Output the (x, y) coordinate of the center of the cell containing the given text.  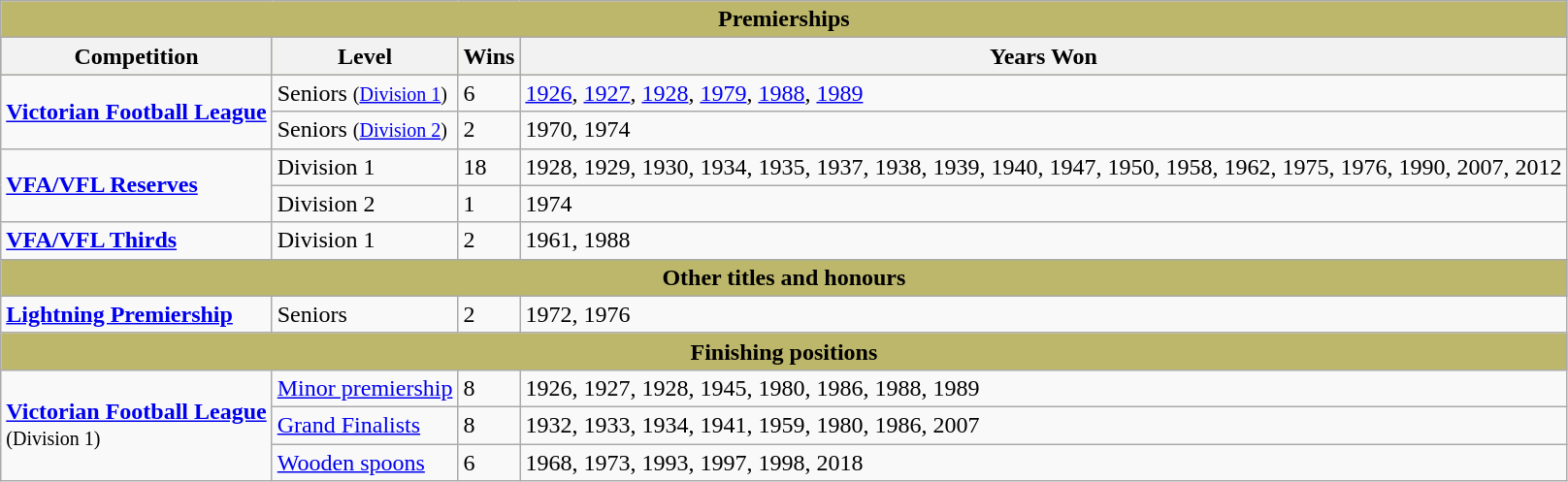
1 (489, 204)
18 (489, 167)
Lightning Premiership (136, 314)
Finishing positions (784, 351)
1968, 1973, 1993, 1997, 1998, 2018 (1044, 463)
Premierships (784, 19)
1961, 1988 (1044, 241)
Minor premiership (365, 388)
Victorian Football League(Division 1) (136, 425)
Division 2 (365, 204)
Level (365, 56)
Competition (136, 56)
Seniors (Division 2) (365, 130)
Grand Finalists (365, 425)
Wooden spoons (365, 463)
Years Won (1044, 56)
1928, 1929, 1930, 1934, 1935, 1937, 1938, 1939, 1940, 1947, 1950, 1958, 1962, 1975, 1976, 1990, 2007, 2012 (1044, 167)
VFA/VFL Reserves (136, 185)
Seniors (365, 314)
1932, 1933, 1934, 1941, 1959, 1980, 1986, 2007 (1044, 425)
Victorian Football League (136, 112)
1972, 1976 (1044, 314)
1974 (1044, 204)
Seniors (Division 1) (365, 93)
1926, 1927, 1928, 1979, 1988, 1989 (1044, 93)
1926, 1927, 1928, 1945, 1980, 1986, 1988, 1989 (1044, 388)
Wins (489, 56)
VFA/VFL Thirds (136, 241)
1970, 1974 (1044, 130)
Other titles and honours (784, 277)
